From the cell containing the given text, extract its center point as [x, y] coordinate. 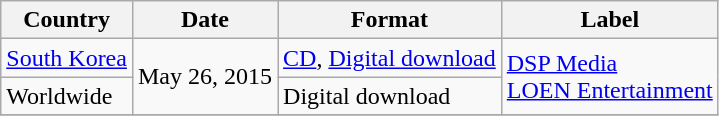
South Korea [67, 58]
Label [610, 20]
Country [67, 20]
Date [204, 20]
Worldwide [67, 96]
Format [390, 20]
DSP MediaLOEN Entertainment [610, 77]
Digital download [390, 96]
May 26, 2015 [204, 77]
CD, Digital download [390, 58]
